Find where the given text appears and provide that cell's center as [X, Y] coordinate. 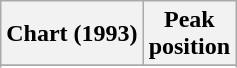
Peakposition [189, 34]
Chart (1993) [72, 34]
